Find where the given text appears and provide that cell's center as [x, y] coordinate. 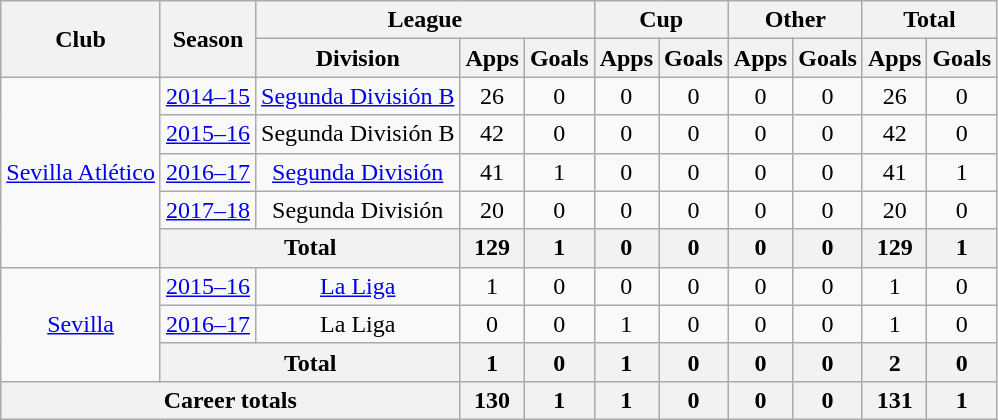
Other [795, 20]
2017–18 [208, 210]
Cup [661, 20]
2014–15 [208, 96]
2 [894, 362]
Club [81, 39]
Sevilla Atlético [81, 172]
Season [208, 39]
130 [492, 400]
Division [358, 58]
League [426, 20]
Sevilla [81, 324]
131 [894, 400]
Career totals [230, 400]
